Return the [x, y] coordinate for the center point of the cell that contains the specified text.  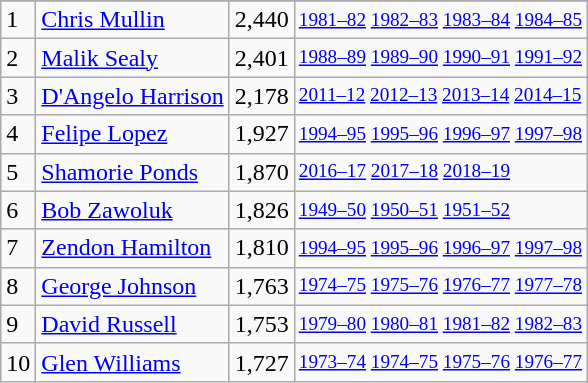
1973–74 1974–75 1975–76 1976–77 [440, 362]
Bob Zawoluk [132, 210]
8 [18, 286]
2016–17 2017–18 2018–19 [440, 172]
1 [18, 20]
Malik Sealy [132, 58]
David Russell [132, 324]
2 [18, 58]
2,401 [262, 58]
1981–82 1982–83 1983–84 1984–85 [440, 20]
1979–80 1980–81 1981–82 1982–83 [440, 324]
George Johnson [132, 286]
Shamorie Ponds [132, 172]
1,727 [262, 362]
Zendon Hamilton [132, 248]
Felipe Lopez [132, 134]
1,927 [262, 134]
1949–50 1950–51 1951–52 [440, 210]
2,178 [262, 96]
10 [18, 362]
1,753 [262, 324]
1974–75 1975–76 1976–77 1977–78 [440, 286]
2,440 [262, 20]
3 [18, 96]
Glen Williams [132, 362]
1,763 [262, 286]
5 [18, 172]
1988–89 1989–90 1990–91 1991–92 [440, 58]
2011–12 2012–13 2013–14 2014–15 [440, 96]
1,826 [262, 210]
6 [18, 210]
7 [18, 248]
1,810 [262, 248]
4 [18, 134]
D'Angelo Harrison [132, 96]
Chris Mullin [132, 20]
1,870 [262, 172]
9 [18, 324]
